Capture the cell that displays the provided text and extract its (X, Y) central coordinate. 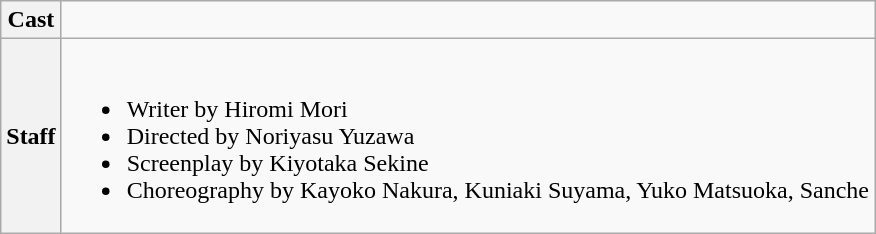
Writer by Hiromi MoriDirected by Noriyasu YuzawaScreenplay by Kiyotaka SekineChoreography by Kayoko Nakura, Kuniaki Suyama, Yuko Matsuoka, Sanche (468, 136)
Staff (31, 136)
Cast (31, 20)
